Capture the cell that displays the provided text and extract its (X, Y) central coordinate. 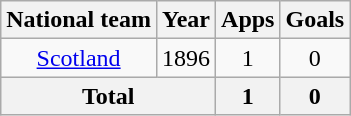
1896 (186, 58)
Apps (248, 20)
Total (108, 96)
Year (186, 20)
Scotland (79, 58)
Goals (315, 20)
National team (79, 20)
